Capture the cell that displays the provided text and extract its [x, y] central coordinate. 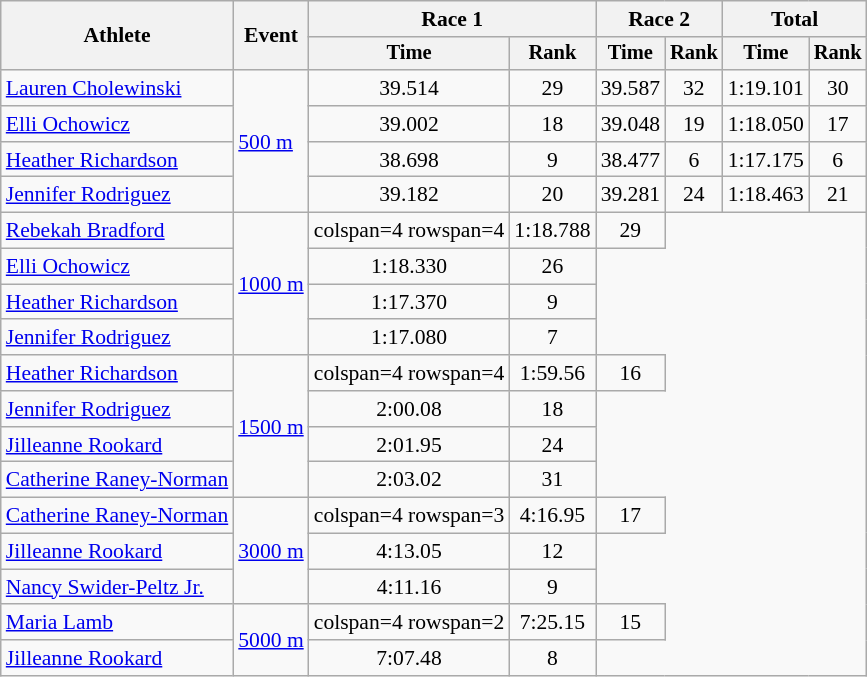
32 [694, 88]
colspan=4 rowspan=2 [410, 623]
2:00.08 [410, 409]
12 [552, 552]
30 [838, 88]
19 [694, 124]
1:18.330 [410, 267]
Race 1 [452, 19]
1:18.050 [766, 124]
Event [270, 36]
39.048 [630, 124]
26 [552, 267]
15 [630, 623]
500 m [270, 141]
21 [838, 195]
39.587 [630, 88]
Lauren Cholewinski [117, 88]
3000 m [270, 552]
4:16.95 [552, 516]
1:17.370 [410, 302]
39.182 [410, 195]
Nancy Swider-Peltz Jr. [117, 587]
7 [552, 338]
colspan=4 rowspan=3 [410, 516]
1:59.56 [552, 373]
38.477 [630, 160]
Athlete [117, 36]
39.002 [410, 124]
1:19.101 [766, 88]
16 [630, 373]
2:03.02 [410, 480]
1500 m [270, 426]
31 [552, 480]
20 [552, 195]
4:13.05 [410, 552]
Total [795, 19]
1:18.788 [552, 231]
1:17.080 [410, 338]
39.281 [630, 195]
7:25.15 [552, 623]
4:11.16 [410, 587]
1:18.463 [766, 195]
1000 m [270, 284]
8 [552, 658]
5000 m [270, 640]
39.514 [410, 88]
Rebekah Bradford [117, 231]
7:07.48 [410, 658]
2:01.95 [410, 445]
1:17.175 [766, 160]
Maria Lamb [117, 623]
38.698 [410, 160]
Race 2 [660, 19]
